Determine the (x, y) coordinate at the center of the cell enclosing the given text.  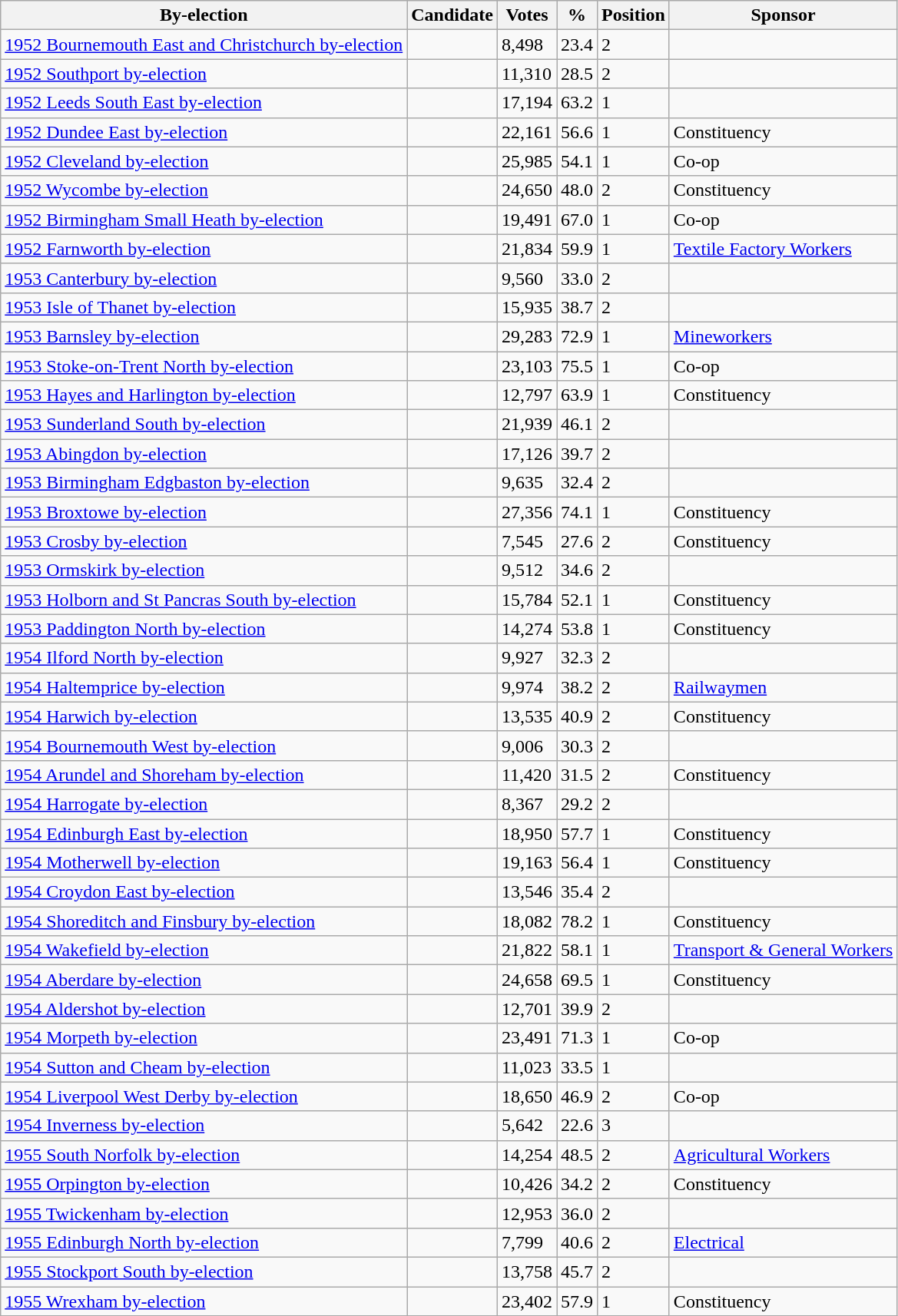
% (578, 15)
27,356 (527, 512)
Candidate (452, 15)
33.5 (578, 1067)
31.5 (578, 775)
1954 Ilford North by-election (204, 658)
8,498 (527, 45)
29.2 (578, 804)
38.7 (578, 307)
14,254 (527, 1155)
7,799 (527, 1242)
52.1 (578, 600)
9,927 (527, 658)
14,274 (527, 629)
Mineworkers (783, 336)
32.4 (578, 483)
63.2 (578, 103)
1954 Liverpool West Derby by-election (204, 1096)
1953 Hayes and Harlington by-election (204, 395)
11,023 (527, 1067)
1952 Bournemouth East and Christchurch by-election (204, 45)
21,834 (527, 249)
1954 Harrogate by-election (204, 804)
28.5 (578, 74)
1953 Birmingham Edgbaston by-election (204, 483)
56.4 (578, 863)
1954 Wakefield by-election (204, 951)
23,402 (527, 1301)
Railwaymen (783, 687)
9,974 (527, 687)
46.9 (578, 1096)
12,953 (527, 1213)
12,797 (527, 395)
23,103 (527, 366)
1952 Farnworth by-election (204, 249)
21,822 (527, 951)
1953 Sunderland South by-election (204, 425)
By-election (204, 15)
1953 Paddington North by-election (204, 629)
15,784 (527, 600)
9,006 (527, 746)
1954 Edinburgh East by-election (204, 833)
8,367 (527, 804)
3 (634, 1126)
78.2 (578, 921)
18,950 (527, 833)
53.8 (578, 629)
34.2 (578, 1184)
40.6 (578, 1242)
9,635 (527, 483)
32.3 (578, 658)
38.2 (578, 687)
30.3 (578, 746)
Position (634, 15)
1952 Dundee East by-election (204, 132)
57.9 (578, 1301)
45.7 (578, 1271)
17,126 (527, 454)
35.4 (578, 892)
1955 Edinburgh North by-election (204, 1242)
19,491 (527, 220)
1953 Holborn and St Pancras South by-election (204, 600)
1953 Isle of Thanet by-election (204, 307)
39.7 (578, 454)
1952 Cleveland by-election (204, 161)
19,163 (527, 863)
9,560 (527, 278)
75.5 (578, 366)
1953 Broxtowe by-election (204, 512)
1955 Orpington by-election (204, 1184)
33.0 (578, 278)
1952 Birmingham Small Heath by-election (204, 220)
Transport & General Workers (783, 951)
1954 Shoreditch and Finsbury by-election (204, 921)
22,161 (527, 132)
1953 Barnsley by-election (204, 336)
39.9 (578, 1009)
1954 Harwich by-election (204, 716)
69.5 (578, 980)
56.6 (578, 132)
48.5 (578, 1155)
5,642 (527, 1126)
1954 Arundel and Shoreham by-election (204, 775)
24,650 (527, 190)
13,546 (527, 892)
1954 Inverness by-election (204, 1126)
1955 Stockport South by-election (204, 1271)
46.1 (578, 425)
23,491 (527, 1038)
1953 Canterbury by-election (204, 278)
1955 Wrexham by-election (204, 1301)
1952 Wycombe by-election (204, 190)
1953 Crosby by-election (204, 541)
18,650 (527, 1096)
21,939 (527, 425)
1954 Morpeth by-election (204, 1038)
17,194 (527, 103)
18,082 (527, 921)
1954 Bournemouth West by-election (204, 746)
1954 Croydon East by-election (204, 892)
1954 Haltemprice by-election (204, 687)
1954 Aldershot by-election (204, 1009)
74.1 (578, 512)
13,535 (527, 716)
Textile Factory Workers (783, 249)
72.9 (578, 336)
Electrical (783, 1242)
27.6 (578, 541)
40.9 (578, 716)
13,758 (527, 1271)
7,545 (527, 541)
1954 Sutton and Cheam by-election (204, 1067)
Votes (527, 15)
58.1 (578, 951)
71.3 (578, 1038)
12,701 (527, 1009)
48.0 (578, 190)
29,283 (527, 336)
11,420 (527, 775)
1953 Abingdon by-election (204, 454)
1953 Ormskirk by-election (204, 570)
24,658 (527, 980)
67.0 (578, 220)
Sponsor (783, 15)
1955 South Norfolk by-election (204, 1155)
22.6 (578, 1126)
23.4 (578, 45)
15,935 (527, 307)
1954 Motherwell by-election (204, 863)
11,310 (527, 74)
1952 Leeds South East by-election (204, 103)
63.9 (578, 395)
57.7 (578, 833)
1952 Southport by-election (204, 74)
36.0 (578, 1213)
1953 Stoke-on-Trent North by-election (204, 366)
54.1 (578, 161)
1954 Aberdare by-election (204, 980)
59.9 (578, 249)
Agricultural Workers (783, 1155)
25,985 (527, 161)
9,512 (527, 570)
10,426 (527, 1184)
1955 Twickenham by-election (204, 1213)
34.6 (578, 570)
